Determine the (x, y) coordinate at the center of the cell enclosing the given text.  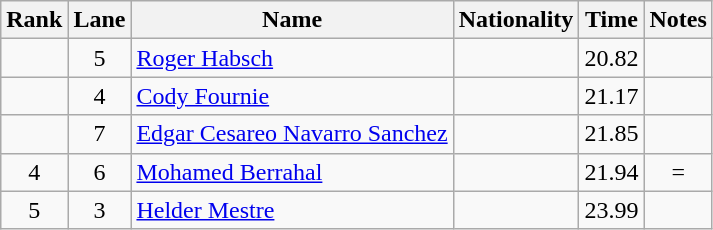
= (678, 172)
Roger Habsch (292, 58)
21.94 (612, 172)
Notes (678, 20)
20.82 (612, 58)
23.99 (612, 210)
Time (612, 20)
Rank (34, 20)
Lane (100, 20)
Edgar Cesareo Navarro Sanchez (292, 134)
7 (100, 134)
Cody Fournie (292, 96)
Helder Mestre (292, 210)
21.85 (612, 134)
21.17 (612, 96)
6 (100, 172)
3 (100, 210)
Name (292, 20)
Nationality (516, 20)
Mohamed Berrahal (292, 172)
